Scan for the cell matching the given text and deliver its [X, Y] coordinate at center. 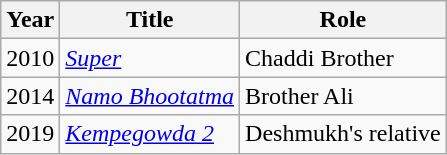
Super [150, 58]
Brother Ali [344, 96]
2014 [30, 96]
Kempegowda 2 [150, 134]
Year [30, 20]
Role [344, 20]
Chaddi Brother [344, 58]
2019 [30, 134]
2010 [30, 58]
Namo Bhootatma [150, 96]
Title [150, 20]
Deshmukh's relative [344, 134]
